Provide the (X, Y) coordinate of the cell's center where the given text is located.  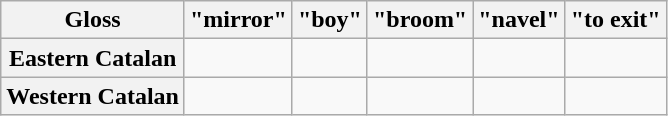
Western Catalan (93, 96)
"boy" (330, 20)
Gloss (93, 20)
"broom" (420, 20)
"to exit" (616, 20)
"mirror" (238, 20)
"navel" (519, 20)
Eastern Catalan (93, 58)
